Pinpoint the cell where the given text exists, returning its (x, y) midpoint coordinate. 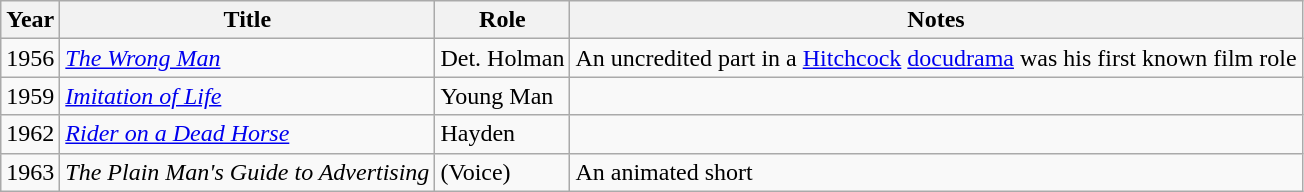
Notes (936, 20)
Imitation of Life (248, 96)
1956 (30, 58)
Det. Holman (502, 58)
Year (30, 20)
An uncredited part in a Hitchcock docudrama was his first known film role (936, 58)
Title (248, 20)
1959 (30, 96)
Rider on a Dead Horse (248, 134)
1962 (30, 134)
Young Man (502, 96)
1963 (30, 172)
Role (502, 20)
The Plain Man's Guide to Advertising (248, 172)
An animated short (936, 172)
(Voice) (502, 172)
The Wrong Man (248, 58)
Hayden (502, 134)
